Determine the [x, y] coordinate at the center of the cell enclosing the given text.  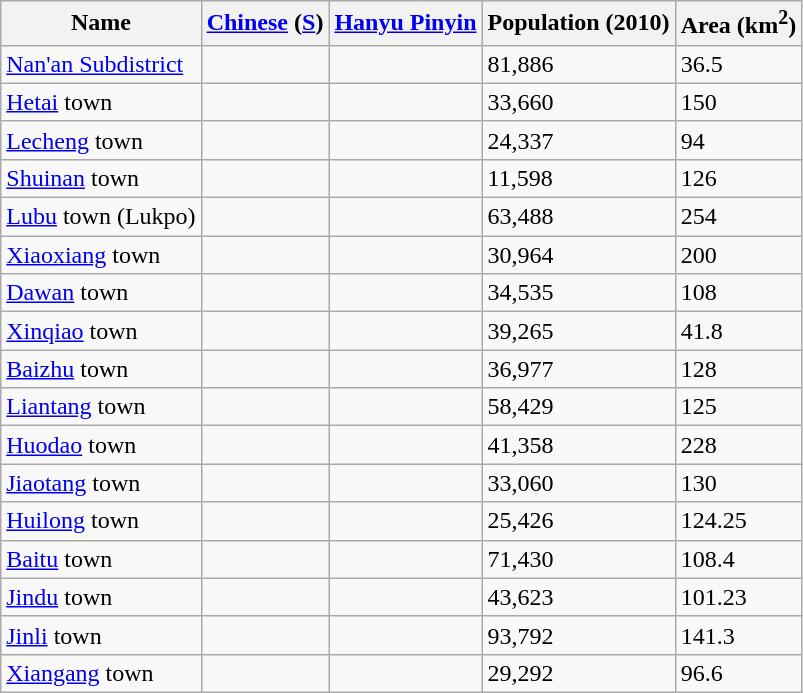
141.3 [738, 635]
81,886 [578, 64]
58,429 [578, 407]
Shuinan town [101, 178]
228 [738, 445]
130 [738, 483]
Baizhu town [101, 369]
96.6 [738, 673]
200 [738, 255]
36.5 [738, 64]
25,426 [578, 521]
Huilong town [101, 521]
33,060 [578, 483]
125 [738, 407]
11,598 [578, 178]
33,660 [578, 102]
Xiaoxiang town [101, 255]
Xinqiao town [101, 331]
Jinli town [101, 635]
94 [738, 140]
126 [738, 178]
63,488 [578, 217]
128 [738, 369]
30,964 [578, 255]
108.4 [738, 559]
Baitu town [101, 559]
124.25 [738, 521]
39,265 [578, 331]
150 [738, 102]
Xiangang town [101, 673]
Huodao town [101, 445]
Nan'an Subdistrict [101, 64]
Hetai town [101, 102]
Jiaotang town [101, 483]
36,977 [578, 369]
Liantang town [101, 407]
Population (2010) [578, 24]
254 [738, 217]
24,337 [578, 140]
Dawan town [101, 293]
29,292 [578, 673]
41.8 [738, 331]
93,792 [578, 635]
Area (km2) [738, 24]
101.23 [738, 597]
Hanyu Pinyin [406, 24]
Jindu town [101, 597]
108 [738, 293]
Lecheng town [101, 140]
41,358 [578, 445]
34,535 [578, 293]
Chinese (S) [265, 24]
71,430 [578, 559]
43,623 [578, 597]
Name [101, 24]
Lubu town (Lukpo) [101, 217]
